Find where the given text appears and provide that cell's center as (X, Y) coordinate. 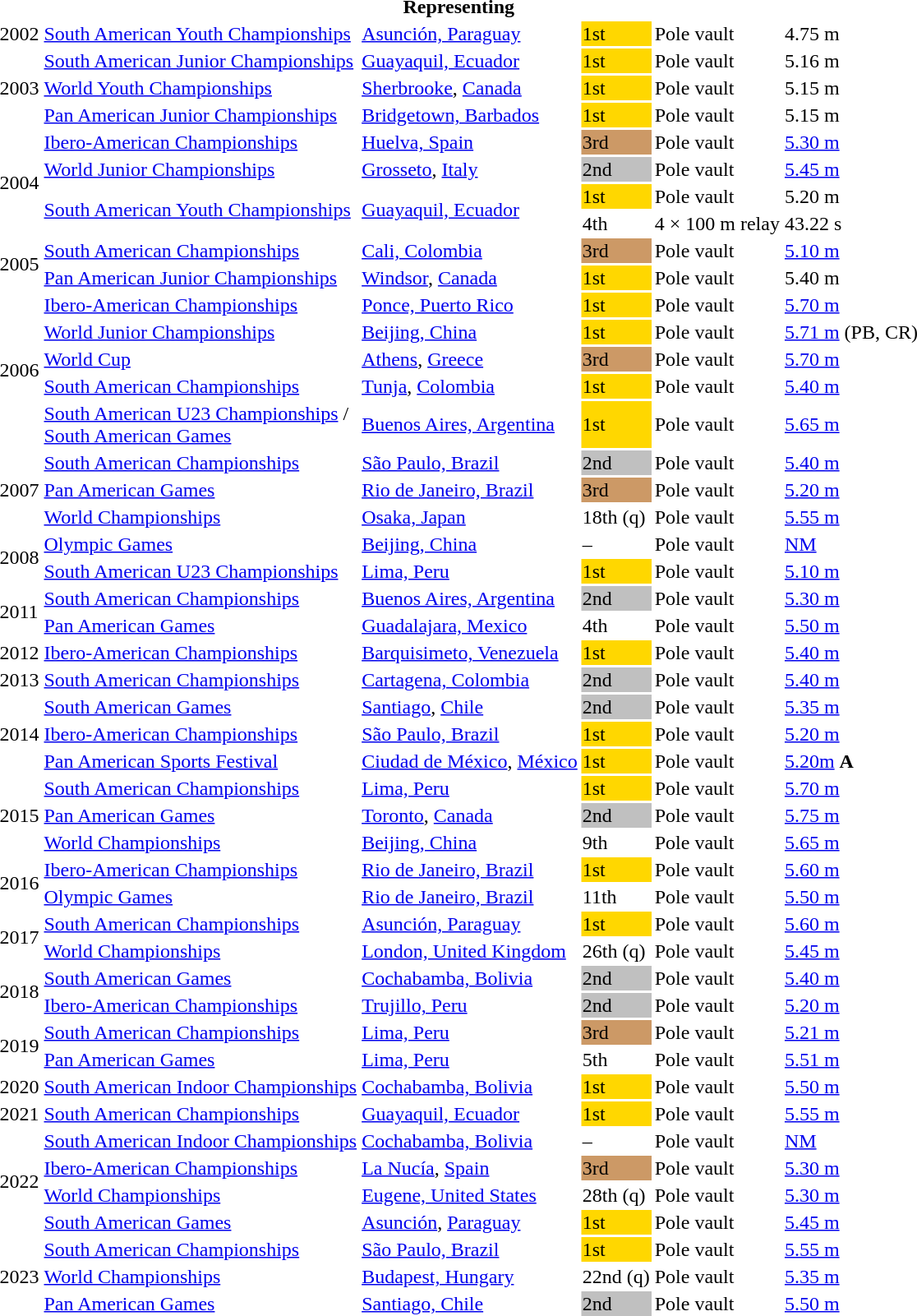
11th (616, 897)
South American U23 Championships / South American Games (200, 424)
4 × 100 m relay (717, 224)
Pan American Sports Festival (200, 761)
Grosseto, Italy (470, 169)
World Youth Championships (200, 88)
Trujillo, Peru (470, 1005)
Guadalajara, Mexico (470, 626)
Cartagena, Colombia (470, 680)
Bridgetown, Barbados (470, 115)
Huelva, Spain (470, 142)
Sherbrooke, Canada (470, 88)
South American U23 Championships (200, 571)
18th (q) (616, 517)
Budapest, Hungary (470, 1277)
Ciudad de México, México (470, 761)
Eugene, United States (470, 1195)
9th (616, 843)
London, United Kingdom (470, 951)
22nd (q) (616, 1277)
Tunja, Colombia (470, 386)
Athens, Greece (470, 359)
Ponce, Puerto Rico (470, 305)
Toronto, Canada (470, 815)
5th (616, 1060)
La Nucía, Spain (470, 1168)
World Cup (200, 359)
26th (q) (616, 951)
Barquisimeto, Venezuela (470, 653)
28th (q) (616, 1195)
Cali, Colombia (470, 251)
South American Junior Championships (200, 61)
Osaka, Japan (470, 517)
Windsor, Canada (470, 278)
